From the cell containing the given text, extract its center point as (x, y) coordinate. 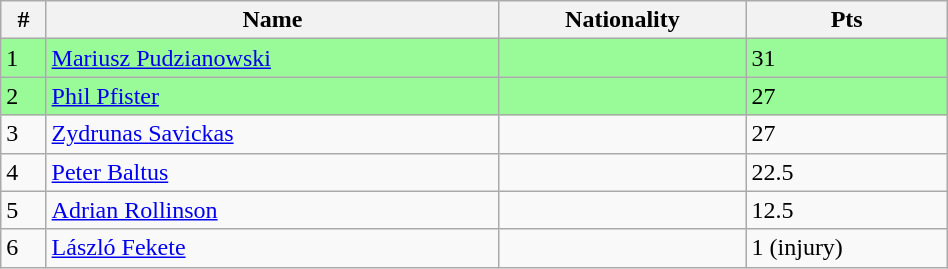
Zydrunas Savickas (272, 134)
Pts (846, 20)
Peter Baltus (272, 172)
3 (24, 134)
László Fekete (272, 248)
4 (24, 172)
31 (846, 58)
Nationality (622, 20)
1 (injury) (846, 248)
Mariusz Pudzianowski (272, 58)
Adrian Rollinson (272, 210)
6 (24, 248)
22.5 (846, 172)
5 (24, 210)
1 (24, 58)
Phil Pfister (272, 96)
Name (272, 20)
# (24, 20)
2 (24, 96)
12.5 (846, 210)
